Return the [X, Y] coordinate for the center point of the cell that contains the specified text.  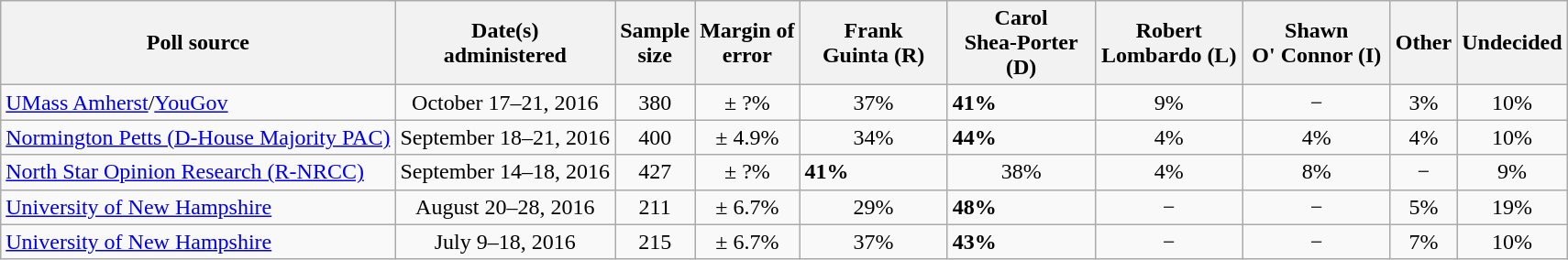
400 [655, 137]
7% [1423, 242]
5% [1423, 207]
29% [873, 207]
Poll source [198, 43]
427 [655, 172]
3% [1423, 103]
Date(s)administered [505, 43]
44% [1021, 137]
Margin oferror [747, 43]
Undecided [1512, 43]
48% [1021, 207]
Normington Petts (D-House Majority PAC) [198, 137]
October 17–21, 2016 [505, 103]
August 20–28, 2016 [505, 207]
Samplesize [655, 43]
Other [1423, 43]
± 4.9% [747, 137]
8% [1317, 172]
215 [655, 242]
CarolShea-Porter (D) [1021, 43]
380 [655, 103]
19% [1512, 207]
211 [655, 207]
43% [1021, 242]
July 9–18, 2016 [505, 242]
North Star Opinion Research (R-NRCC) [198, 172]
September 18–21, 2016 [505, 137]
FrankGuinta (R) [873, 43]
RobertLombardo (L) [1168, 43]
September 14–18, 2016 [505, 172]
UMass Amherst/YouGov [198, 103]
38% [1021, 172]
ShawnO' Connor (I) [1317, 43]
34% [873, 137]
